Identify which cell holds the provided text, then report its (X, Y) central coordinate. 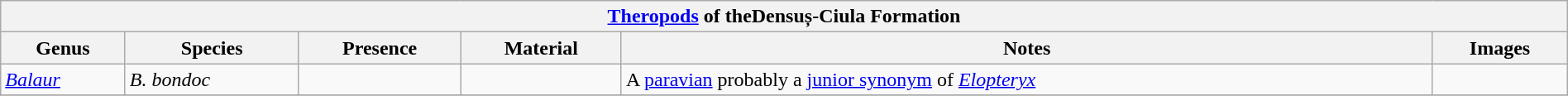
Notes (1026, 48)
Presence (380, 48)
Genus (63, 48)
Material (541, 48)
Images (1500, 48)
B. bondoc (212, 79)
Species (212, 48)
Balaur (63, 79)
Theropods of theDensuș-Ciula Formation (784, 17)
A paravian probably a junior synonym of Elopteryx (1026, 79)
